Output the (X, Y) coordinate of the center of the cell containing the given text.  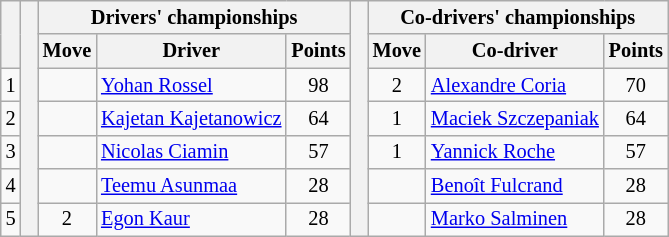
Co-driver (515, 51)
Yannick Roche (515, 152)
5 (11, 219)
Kajetan Kajetanowicz (191, 118)
Yohan Rossel (191, 85)
3 (11, 152)
70 (636, 85)
Benoît Fulcrand (515, 186)
Egon Kaur (191, 219)
Drivers' championships (194, 17)
Nicolas Ciamin (191, 152)
98 (318, 85)
4 (11, 186)
Maciek Szczepaniak (515, 118)
Alexandre Coria (515, 85)
Driver (191, 51)
Co-drivers' championships (518, 17)
Teemu Asunmaa (191, 186)
Marko Salminen (515, 219)
